Scan for the cell matching the given text and deliver its [X, Y] coordinate at center. 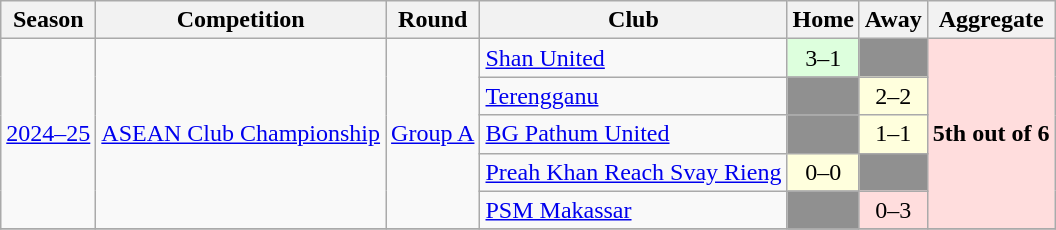
3–1 [823, 58]
Shan United [634, 58]
PSM Makassar [634, 210]
Club [634, 20]
Aggregate [991, 20]
BG Pathum United [634, 134]
Season [48, 20]
Home [823, 20]
1–1 [893, 134]
0–3 [893, 210]
Away [893, 20]
Round [433, 20]
0–0 [823, 172]
5th out of 6 [991, 134]
2024–25 [48, 134]
2–2 [893, 96]
Terengganu [634, 96]
Preah Khan Reach Svay Rieng [634, 172]
Competition [241, 20]
Group A [433, 134]
ASEAN Club Championship [241, 134]
